Return [X, Y] of the center of cell containing provided text 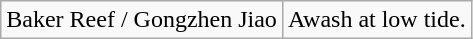
Awash at low tide. [376, 20]
Baker Reef / Gongzhen Jiao [142, 20]
